Identify which cell holds the provided text, then report its [x, y] central coordinate. 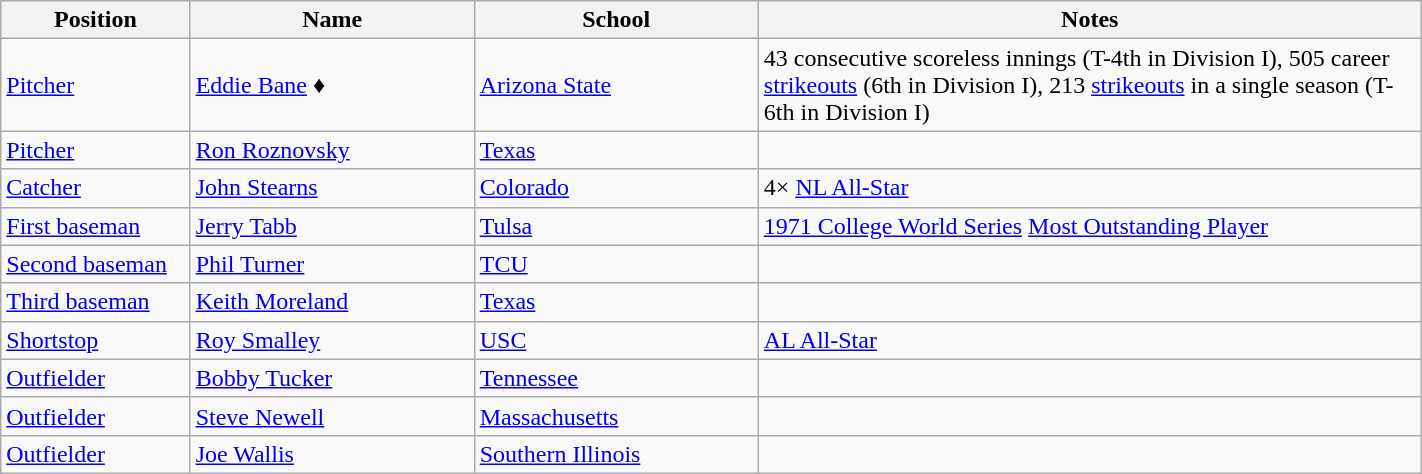
Name [332, 20]
Bobby Tucker [332, 378]
Eddie Bane ♦ [332, 85]
Joe Wallis [332, 454]
Colorado [616, 188]
Catcher [96, 188]
AL All-Star [1090, 340]
Arizona State [616, 85]
Second baseman [96, 264]
4× NL All-Star [1090, 188]
Third baseman [96, 302]
Phil Turner [332, 264]
Position [96, 20]
Keith Moreland [332, 302]
Southern Illinois [616, 454]
1971 College World Series Most Outstanding Player [1090, 226]
Shortstop [96, 340]
Tulsa [616, 226]
School [616, 20]
Tennessee [616, 378]
USC [616, 340]
First baseman [96, 226]
John Stearns [332, 188]
Roy Smalley [332, 340]
Jerry Tabb [332, 226]
Massachusetts [616, 416]
Steve Newell [332, 416]
TCU [616, 264]
Ron Roznovsky [332, 150]
Notes [1090, 20]
